Return [x, y] of the center of cell containing provided text 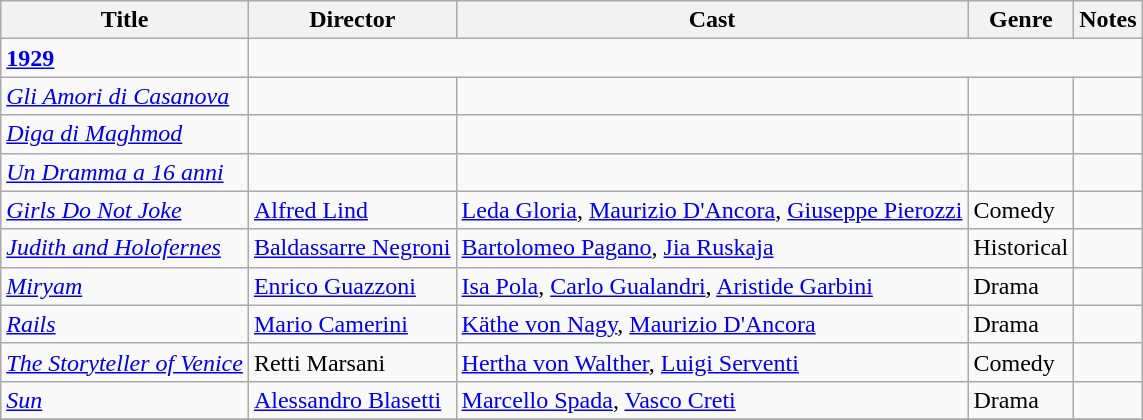
Judith and Holofernes [125, 248]
Sun [125, 400]
Marcello Spada, Vasco Creti [712, 400]
Cast [712, 20]
Bartolomeo Pagano, Jia Ruskaja [712, 248]
Notes [1108, 20]
Girls Do Not Joke [125, 210]
Gli Amori di Casanova [125, 96]
Alfred Lind [352, 210]
Diga di Maghmod [125, 134]
Leda Gloria, Maurizio D'Ancora, Giuseppe Pierozzi [712, 210]
Käthe von Nagy, Maurizio D'Ancora [712, 324]
Baldassarre Negroni [352, 248]
Hertha von Walther, Luigi Serventi [712, 362]
Un Dramma a 16 anni [125, 172]
Historical [1021, 248]
Rails [125, 324]
Enrico Guazzoni [352, 286]
1929 [125, 58]
Retti Marsani [352, 362]
Alessandro Blasetti [352, 400]
Title [125, 20]
Isa Pola, Carlo Gualandri, Aristide Garbini [712, 286]
Genre [1021, 20]
Mario Camerini [352, 324]
The Storyteller of Venice [125, 362]
Director [352, 20]
Miryam [125, 286]
